Provide the [x, y] coordinate of the cell's center where the given text is located.  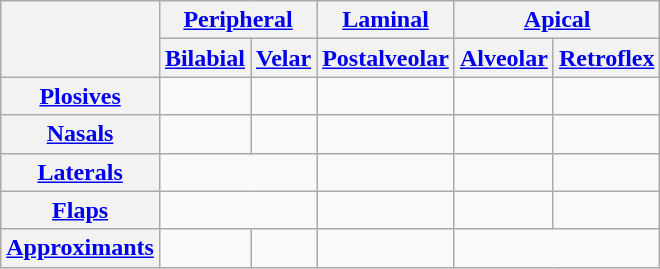
Retroflex [606, 58]
Flaps [80, 210]
Laterals [80, 172]
Laminal [386, 20]
Plosives [80, 96]
Velar [283, 58]
Approximants [80, 248]
Peripheral [238, 20]
Bilabial [204, 58]
Alveolar [504, 58]
Postalveolar [386, 58]
Apical [557, 20]
Nasals [80, 134]
